Output the [X, Y] coordinate of the center of the cell containing the given text.  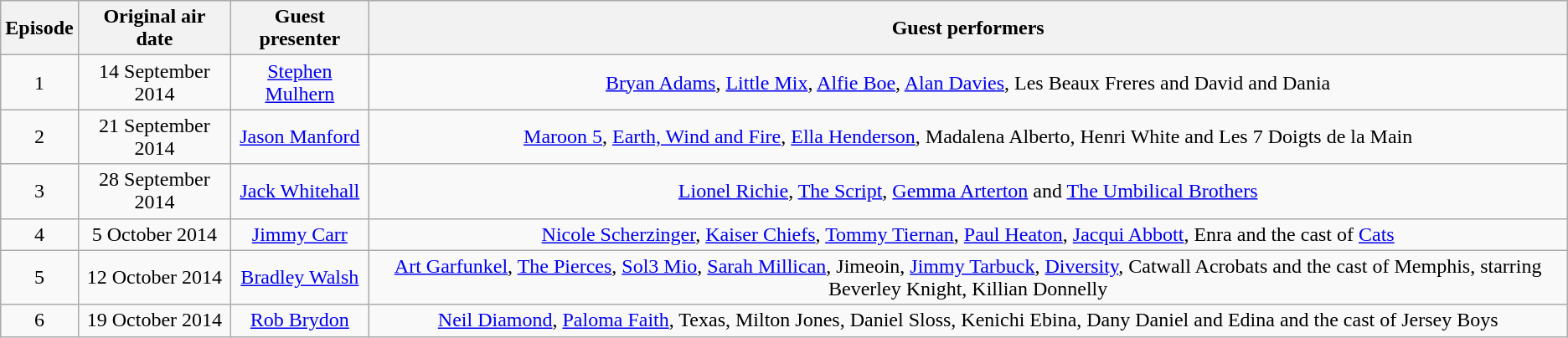
Stephen Mulhern [300, 82]
6 [39, 320]
Rob Brydon [300, 320]
Jimmy Carr [300, 234]
14 September 2014 [154, 82]
Jack Whitehall [300, 191]
Lionel Richie, The Script, Gemma Arterton and The Umbilical Brothers [968, 191]
Bryan Adams, Little Mix, Alfie Boe, Alan Davies, Les Beaux Freres and David and Dania [968, 82]
5 October 2014 [154, 234]
Bradley Walsh [300, 278]
Original air date [154, 28]
12 October 2014 [154, 278]
4 [39, 234]
Maroon 5, Earth, Wind and Fire, Ella Henderson, Madalena Alberto, Henri White and Les 7 Doigts de la Main [968, 137]
Jason Manford [300, 137]
2 [39, 137]
28 September 2014 [154, 191]
Nicole Scherzinger, Kaiser Chiefs, Tommy Tiernan, Paul Heaton, Jacqui Abbott, Enra and the cast of Cats [968, 234]
5 [39, 278]
Guest performers [968, 28]
21 September 2014 [154, 137]
19 October 2014 [154, 320]
3 [39, 191]
1 [39, 82]
Guest presenter [300, 28]
Episode [39, 28]
Neil Diamond, Paloma Faith, Texas, Milton Jones, Daniel Sloss, Kenichi Ebina, Dany Daniel and Edina and the cast of Jersey Boys [968, 320]
